From the cell containing the given text, extract its center point as [x, y] coordinate. 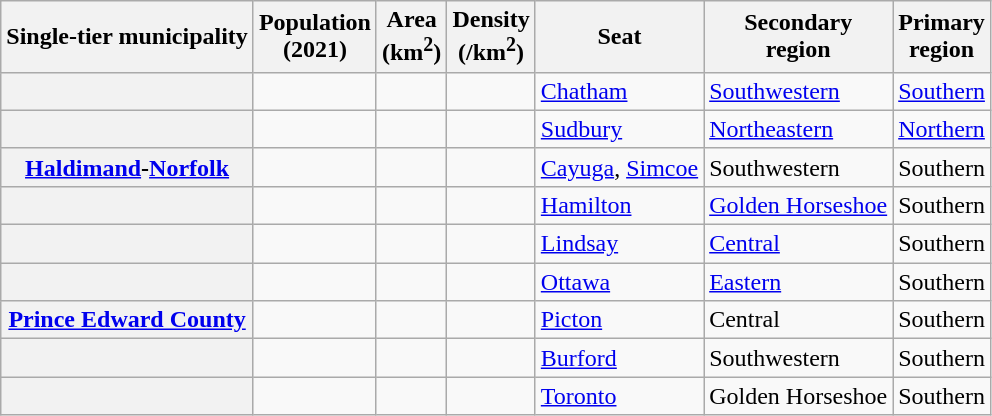
Picton [619, 320]
Lindsay [619, 244]
Area(km2) [411, 37]
Sudbury [619, 129]
Seat [619, 37]
Primaryregion [942, 37]
Secondaryregion [798, 37]
Cayuga, Simcoe [619, 167]
Density(/km2) [491, 37]
Eastern [798, 282]
Northeastern [798, 129]
Hamilton [619, 205]
Burford [619, 358]
Haldimand-Norfolk [128, 167]
Prince Edward County [128, 320]
Population(2021) [314, 37]
Toronto [619, 396]
Single-tier municipality [128, 37]
Northern [942, 129]
Chatham [619, 91]
Ottawa [619, 282]
